Return (x, y) of the center of cell containing provided text 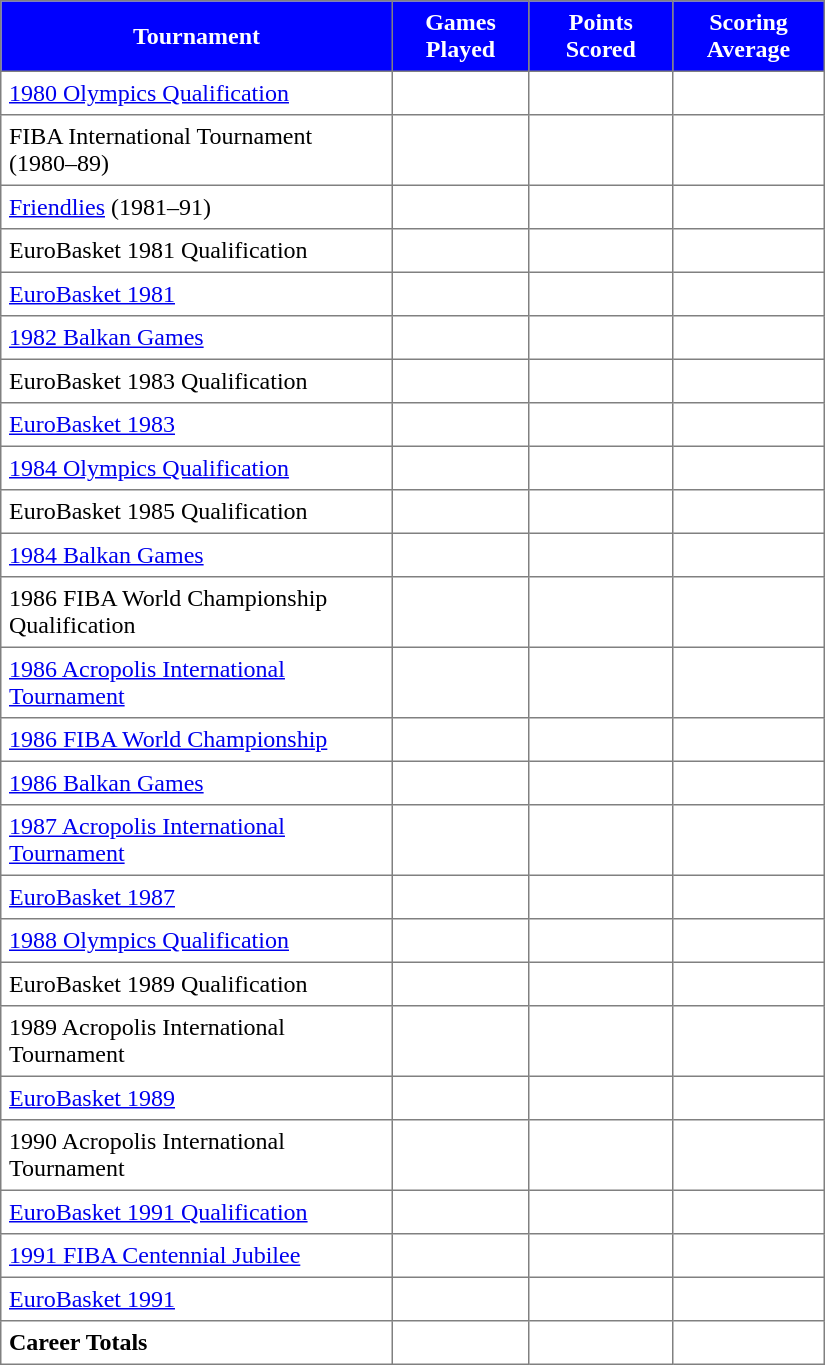
1988 Olympics Qualification (197, 941)
1986 FIBA World Championship Qualification (197, 612)
EuroBasket 1981 Qualification (197, 251)
EuroBasket 1991 Qualification (197, 1212)
1980 Olympics Qualification (197, 93)
EuroBasket 1983 Qualification (197, 381)
1987 Acropolis International Tournament (197, 840)
1989 Acropolis International Tournament (197, 1041)
1986 Acropolis International Tournament (197, 682)
1990 Acropolis International Tournament (197, 1155)
EuroBasket 1981 (197, 294)
EuroBasket 1989 (197, 1098)
1984 Balkan Games (197, 555)
Career Totals (197, 1343)
1986 FIBA World Championship (197, 740)
1986 Balkan Games (197, 783)
EuroBasket 1991 (197, 1299)
1982 Balkan Games (197, 338)
Scoring Average (749, 36)
FIBA International Tournament (1980–89) (197, 150)
Tournament (197, 36)
EuroBasket 1985 Qualification (197, 512)
Points Scored (601, 36)
Games Played (460, 36)
1984 Olympics Qualification (197, 468)
EuroBasket 1987 (197, 897)
EuroBasket 1989 Qualification (197, 984)
1991 FIBA Centennial Jubilee (197, 1256)
EuroBasket 1983 (197, 425)
Friendlies (1981–91) (197, 207)
